Return (X, Y) of the center of cell containing provided text 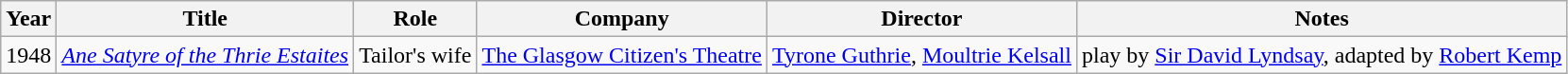
The Glasgow Citizen's Theatre (622, 55)
Notes (1322, 19)
Role (415, 19)
Director (921, 19)
Title (206, 19)
Company (622, 19)
Ane Satyre of the Thrie Estaites (206, 55)
play by Sir David Lyndsay, adapted by Robert Kemp (1322, 55)
Year (28, 19)
1948 (28, 55)
Tyrone Guthrie, Moultrie Kelsall (921, 55)
Tailor's wife (415, 55)
